Pinpoint the cell where the given text exists, returning its (X, Y) midpoint coordinate. 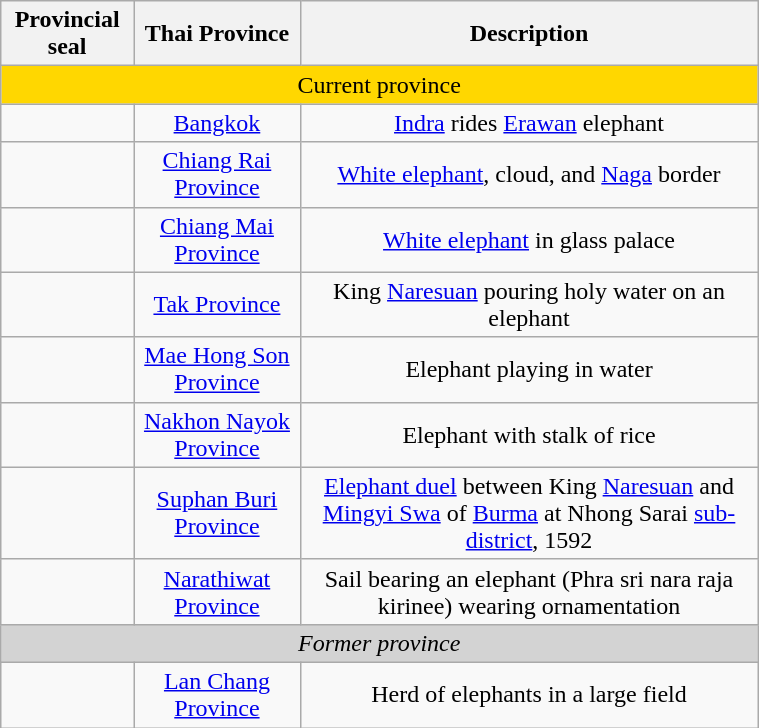
Narathiwat Province (218, 592)
Chiang Rai Province (218, 174)
Bangkok (218, 123)
Chiang Mai Province (218, 240)
White elephant, cloud, and Naga border (528, 174)
Nakhon Nayok Province (218, 434)
Tak Province (218, 304)
Herd of elephants in a large field (528, 694)
Former province (380, 643)
Current province (380, 85)
Elephant duel between King Naresuan and Mingyi Swa of Burma at Nhong Sarai sub-district, 1592 (528, 513)
Provincial seal (68, 34)
Description (528, 34)
Indra rides Erawan elephant (528, 123)
Elephant playing in water (528, 370)
King Naresuan pouring holy water on an elephant (528, 304)
White elephant in glass palace (528, 240)
Thai Province (218, 34)
Lan Chang Province (218, 694)
Mae Hong Son Province (218, 370)
Sail bearing an elephant (Phra sri nara raja kirinee) wearing ornamentation (528, 592)
Suphan Buri Province (218, 513)
Elephant with stalk of rice (528, 434)
